Locate the cell with the specified text and output its (X, Y) center coordinate. 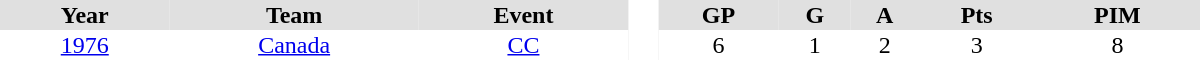
2 (885, 45)
6 (718, 45)
8 (1118, 45)
Event (524, 15)
1 (815, 45)
A (885, 15)
PIM (1118, 15)
Canada (294, 45)
Year (85, 15)
CC (524, 45)
G (815, 15)
Team (294, 15)
3 (976, 45)
Pts (976, 15)
GP (718, 15)
1976 (85, 45)
